Detect which cell encompasses the target text, then output its (x, y) center coordinate. 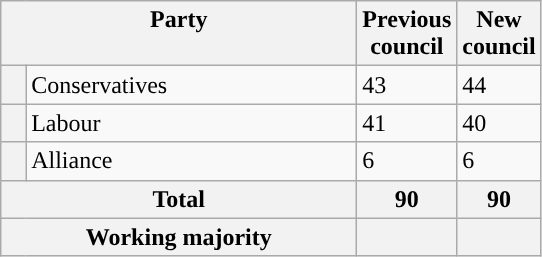
Total (179, 199)
Party (179, 34)
Previous council (407, 34)
Labour (192, 123)
41 (407, 123)
New council (499, 34)
43 (407, 85)
Conservatives (192, 85)
Alliance (192, 161)
44 (499, 85)
40 (499, 123)
Working majority (179, 237)
